From the cell containing the given text, extract its center point as (x, y) coordinate. 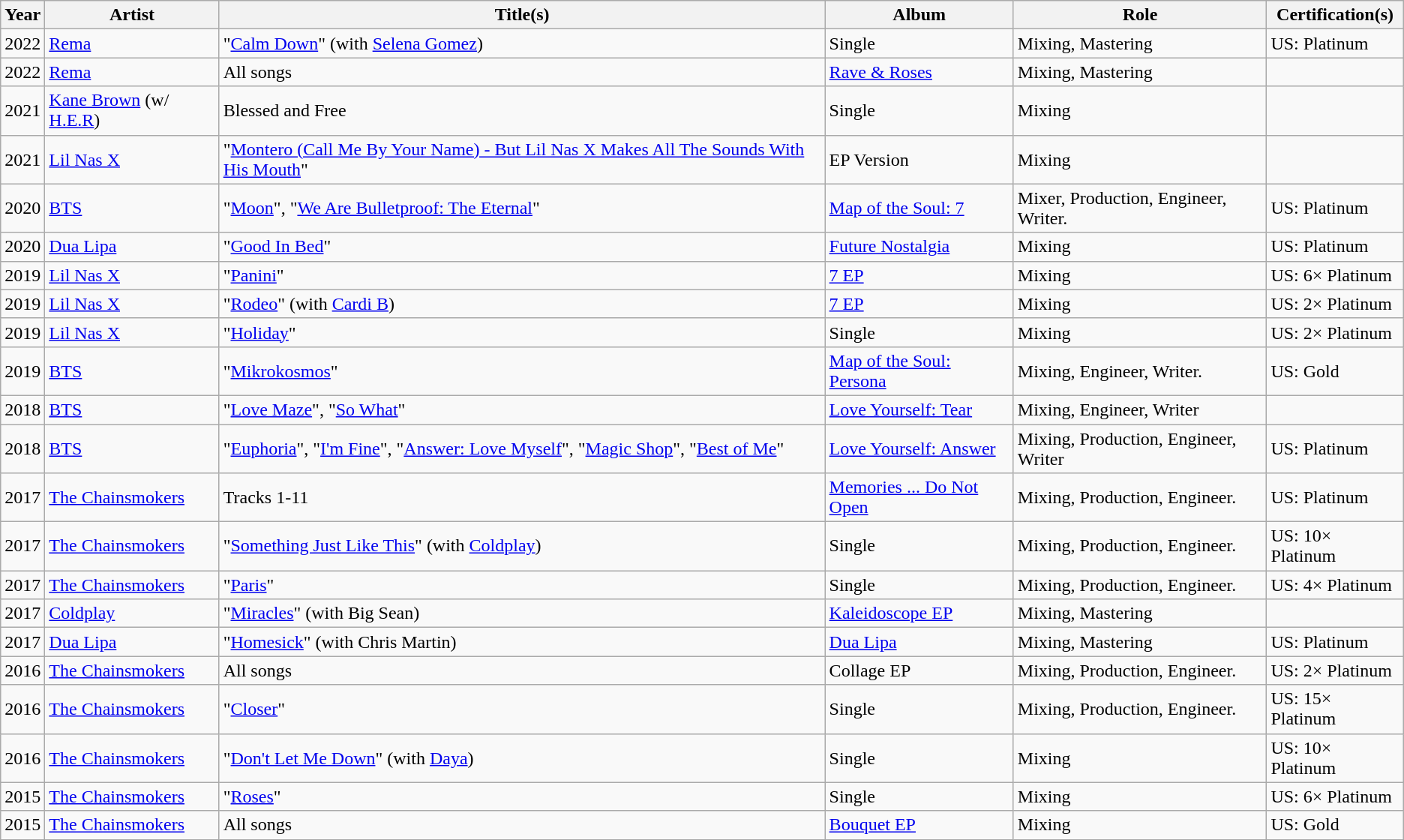
Future Nostalgia (919, 247)
"Calm Down" (with Selena Gomez) (522, 43)
"Closer" (522, 709)
"Love Maze", "So What" (522, 409)
"Holiday" (522, 332)
"Mikrokosmos" (522, 370)
Kaleidoscope EP (919, 613)
US: 4× Platinum (1335, 585)
"Good In Bed" (522, 247)
Mixing, Engineer, Writer. (1140, 370)
"Don't Let Me Down" (with Daya) (522, 757)
EP Version (919, 159)
Certification(s) (1335, 15)
Rave & Roses (919, 72)
"Montero (Call Me By Your Name) - But Lil Nas X Makes All The Sounds With His Mouth" (522, 159)
"Roses" (522, 796)
US: 15× Platinum (1335, 709)
Kane Brown (w/ H.E.R) (132, 111)
Artist (132, 15)
"Panini" (522, 275)
Collage EP (919, 670)
Mixer, Production, Engineer, Writer. (1140, 208)
Album (919, 15)
Title(s) (522, 15)
Blessed and Free (522, 111)
Map of the Soul: 7 (919, 208)
"Miracles" (with Big Sean) (522, 613)
Bouquet EP (919, 825)
"Paris" (522, 585)
"Euphoria", "I'm Fine", "Answer: Love Myself", "Magic Shop", "Best of Me" (522, 448)
Year (22, 15)
Map of the Soul: Persona (919, 370)
"Moon", "We Are Bulletproof: The Eternal" (522, 208)
Mixing, Production, Engineer, Writer (1140, 448)
"Homesick" (with Chris Martin) (522, 642)
Role (1140, 15)
Love Yourself: Answer (919, 448)
"Rodeo" (with Cardi B) (522, 304)
Mixing, Engineer, Writer (1140, 409)
Love Yourself: Tear (919, 409)
Tracks 1-11 (522, 498)
"Something Just Like This" (with Coldplay) (522, 546)
Memories ... Do Not Open (919, 498)
Coldplay (132, 613)
